Return [x, y] of the center of cell containing provided text 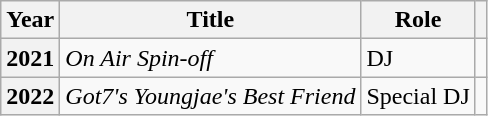
Role [418, 20]
Special DJ [418, 96]
Got7's Youngjae's Best Friend [210, 96]
Title [210, 20]
On Air Spin-off [210, 58]
2022 [30, 96]
2021 [30, 58]
DJ [418, 58]
Year [30, 20]
